Capture the cell that displays the provided text and extract its [X, Y] central coordinate. 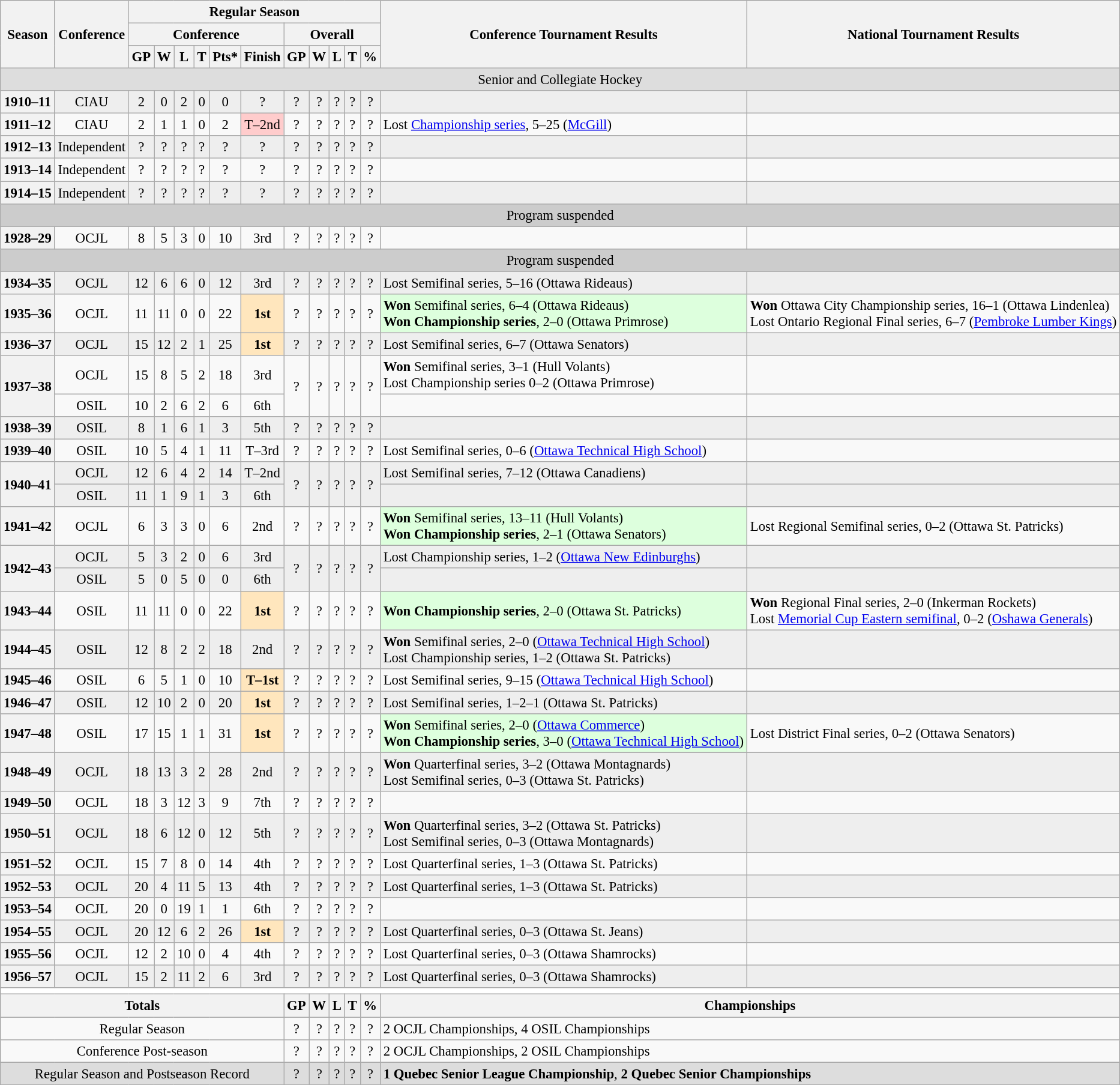
2 OCJL Championships, 4 OSIL Championships [750, 1029]
26 [225, 932]
1956–57 [28, 977]
Totals [142, 1006]
Won Ottawa City Championship series, 16–1 (Ottawa Lindenlea)Lost Ontario Regional Final series, 6–7 (Pembroke Lumber Kings) [933, 313]
7 [163, 864]
1952–53 [28, 887]
Won Regional Final series, 2–0 (Inkerman Rockets)Lost Memorial Cup Eastern semifinal, 0–2 (Oshawa Generals) [933, 610]
1912–13 [28, 147]
1951–52 [28, 864]
1937–38 [28, 386]
Regular Season and Postseason Record [142, 1074]
1947–48 [28, 734]
Lost Championship series, 1–2 (Ottawa New Edinburghs) [563, 557]
Finish [262, 57]
1950–51 [28, 833]
1938–39 [28, 428]
1944–45 [28, 650]
2 OCJL Championships, 2 OSIL Championships [750, 1051]
1911–12 [28, 125]
28 [225, 772]
1914–15 [28, 193]
Won Championship series, 2–0 (Ottawa St. Patricks) [563, 610]
1910–11 [28, 102]
Conference Post-season [142, 1051]
19 [184, 909]
Lost Regional Semifinal series, 0–2 (Ottawa St. Patricks) [933, 526]
Lost Semifinal series, 7–12 (Ottawa Canadiens) [563, 473]
1943–44 [28, 610]
Championships [750, 1006]
T–3rd [262, 451]
1939–40 [28, 451]
T–1st [262, 680]
Lost Quarterfinal series, 0–3 (Ottawa St. Jeans) [563, 932]
Overall [333, 35]
Lost Semifinal series, 5–16 (Ottawa Rideaus) [563, 283]
1949–50 [28, 803]
1940–41 [28, 484]
1934–35 [28, 283]
Conference Tournament Results [563, 35]
1935–36 [28, 313]
Lost Semifinal series, 6–7 (Ottawa Senators) [563, 344]
31 [225, 734]
1942–43 [28, 568]
Won Quarterfinal series, 3–2 (Ottawa St. Patricks)Lost Semifinal series, 0–3 (Ottawa Montagnards) [563, 833]
1 Quebec Senior League Championship, 2 Quebec Senior Championships [750, 1074]
1941–42 [28, 526]
1936–37 [28, 344]
17 [141, 734]
7th [262, 803]
Pts* [225, 57]
Lost Semifinal series, 9–15 (Ottawa Technical High School) [563, 680]
1953–54 [28, 909]
Won Semifinal series, 6–4 (Ottawa Rideaus)Won Championship series, 2–0 (Ottawa Primrose) [563, 313]
Won Semifinal series, 13–11 (Hull Volants)Won Championship series, 2–1 (Ottawa Senators) [563, 526]
Lost Championship series, 5–25 (McGill) [563, 125]
1954–55 [28, 932]
1913–14 [28, 170]
1928–29 [28, 238]
Lost Semifinal series, 1–2–1 (Ottawa St. Patricks) [563, 703]
1946–47 [28, 703]
25 [225, 344]
1955–56 [28, 954]
Lost Semifinal series, 0–6 (Ottawa Technical High School) [563, 451]
Season [28, 35]
1948–49 [28, 772]
Won Semifinal series, 2–0 (Ottawa Commerce)Won Championship series, 3–0 (Ottawa Technical High School) [563, 734]
Won Semifinal series, 3–1 (Hull Volants)Lost Championship series 0–2 (Ottawa Primrose) [563, 375]
Lost District Final series, 0–2 (Ottawa Senators) [933, 734]
Senior and Collegiate Hockey [561, 80]
Won Quarterfinal series, 3–2 (Ottawa Montagnards)Lost Semifinal series, 0–3 (Ottawa St. Patricks) [563, 772]
1945–46 [28, 680]
National Tournament Results [933, 35]
Won Semifinal series, 2–0 (Ottawa Technical High School)Lost Championship series, 1–2 (Ottawa St. Patricks) [563, 650]
